For the text-containing cell, return its midpoint in (x, y) coordinate format. 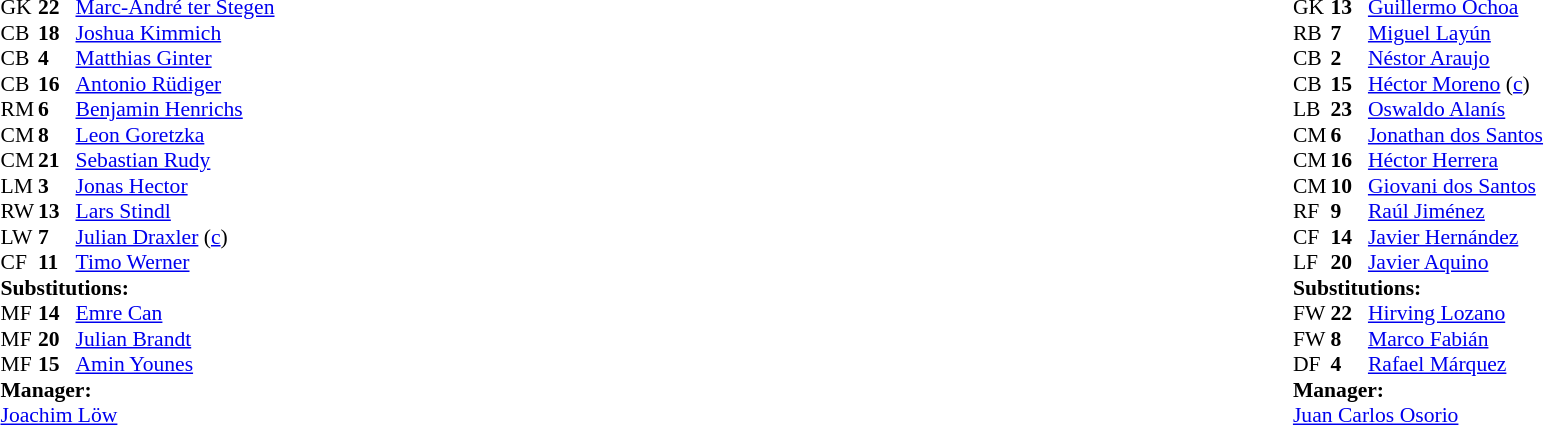
LF (1312, 263)
Javier Aquino (1456, 263)
18 (57, 33)
Joshua Kimmich (176, 33)
LW (19, 237)
2 (1349, 59)
Timo Werner (176, 263)
Héctor Moreno (c) (1456, 84)
LM (19, 186)
Emre Can (176, 313)
RM (19, 109)
13 (57, 211)
Jonas Hector (176, 186)
21 (57, 161)
Rafael Márquez (1456, 365)
11 (57, 263)
RB (1312, 33)
Oswaldo Alanís (1456, 109)
Julian Brandt (176, 339)
Raúl Jiménez (1456, 211)
Marco Fabián (1456, 339)
Giovani dos Santos (1456, 186)
Javier Hernández (1456, 237)
Sebastian Rudy (176, 161)
Jonathan dos Santos (1456, 135)
Matthias Ginter (176, 59)
22 (1349, 313)
Amin Younes (176, 365)
LB (1312, 109)
10 (1349, 186)
23 (1349, 109)
Héctor Herrera (1456, 161)
Leon Goretzka (176, 135)
Antonio Rüdiger (176, 84)
Benjamin Henrichs (176, 109)
Hirving Lozano (1456, 313)
Lars Stindl (176, 211)
3 (57, 186)
Néstor Araujo (1456, 59)
DF (1312, 365)
9 (1349, 211)
Miguel Layún (1456, 33)
Julian Draxler (c) (176, 237)
RW (19, 211)
RF (1312, 211)
